Provide the (x, y) coordinate of the cell's center where the given text is located.  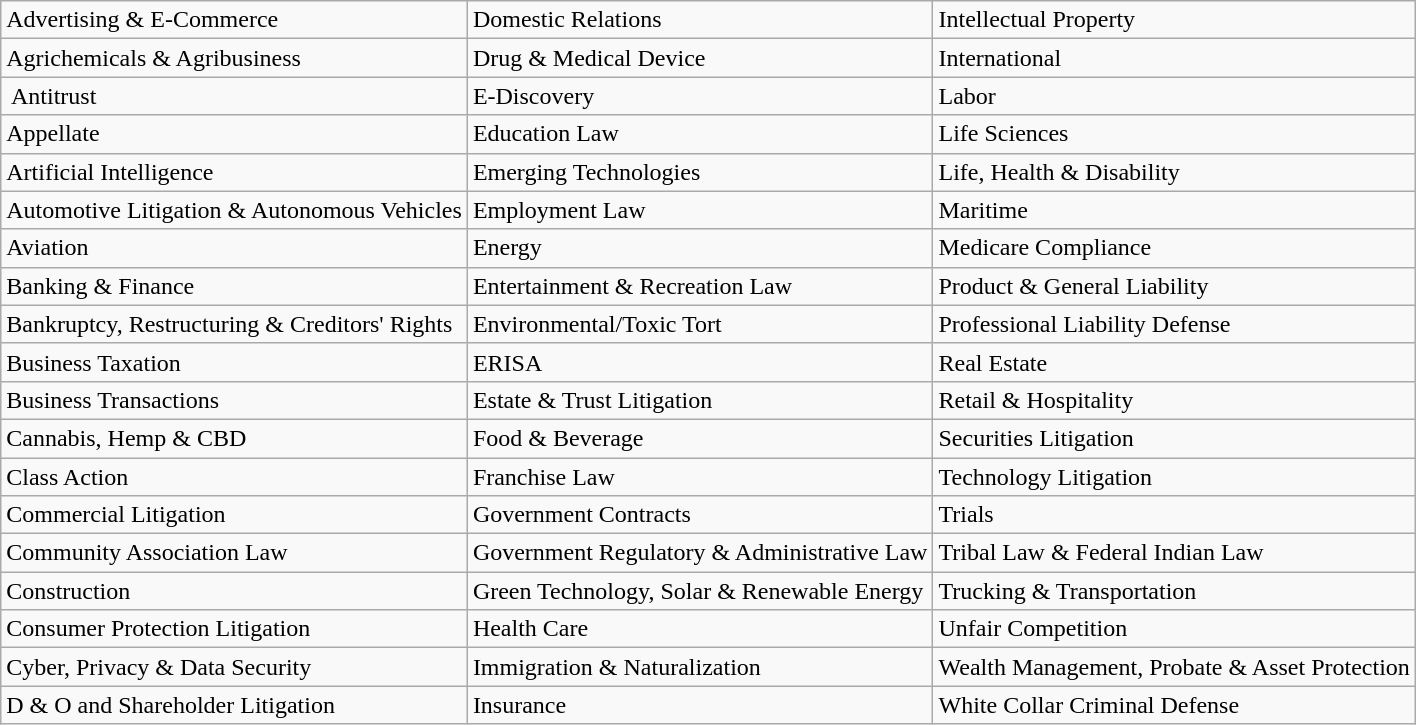
Education Law (700, 134)
Banking & Finance (234, 286)
Retail & Hospitality (1174, 400)
Government Regulatory & Administrative Law (700, 553)
Antitrust (234, 96)
Unfair Competition (1174, 629)
Energy (700, 248)
Estate & Trust Litigation (700, 400)
Life, Health & Disability (1174, 172)
Environmental/Toxic Tort (700, 324)
Maritime (1174, 210)
Aviation (234, 248)
Franchise Law (700, 477)
Professional Liability Defense (1174, 324)
International (1174, 58)
Trials (1174, 515)
Insurance (700, 705)
Wealth Management, Probate & Asset Protection (1174, 667)
D & O and Shareholder Litigation (234, 705)
Real Estate (1174, 362)
Entertainment & Recreation Law (700, 286)
Technology Litigation (1174, 477)
Agrichemicals & Agribusiness (234, 58)
Food & Beverage (700, 438)
Community Association Law (234, 553)
Construction (234, 591)
Business Taxation (234, 362)
Emerging Technologies (700, 172)
Health Care (700, 629)
Artificial Intelligence (234, 172)
Drug & Medical Device (700, 58)
Green Technology, Solar & Renewable Energy (700, 591)
ERISA (700, 362)
Cyber, Privacy & Data Security (234, 667)
Appellate (234, 134)
Class Action (234, 477)
Bankruptcy, Restructuring & Creditors' Rights (234, 324)
Domestic Relations (700, 20)
Intellectual Property (1174, 20)
Cannabis, Hemp & CBD (234, 438)
Securities Litigation (1174, 438)
Product & General Liability (1174, 286)
E-Discovery (700, 96)
Medicare Compliance (1174, 248)
Automotive Litigation & Autonomous Vehicles (234, 210)
Labor (1174, 96)
Advertising & E-Commerce (234, 20)
Commercial Litigation (234, 515)
Tribal Law & Federal Indian Law (1174, 553)
Life Sciences (1174, 134)
Trucking & Transportation (1174, 591)
Government Contracts (700, 515)
Consumer Protection Litigation (234, 629)
Employment Law (700, 210)
Immigration & Naturalization (700, 667)
Business Transactions (234, 400)
White Collar Criminal Defense (1174, 705)
